Return [X, Y] of the center of cell containing provided text 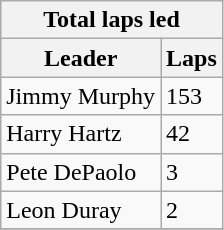
42 [191, 134]
Total laps led [112, 20]
2 [191, 210]
Pete DePaolo [81, 172]
3 [191, 172]
Leader [81, 58]
153 [191, 96]
Jimmy Murphy [81, 96]
Laps [191, 58]
Harry Hartz [81, 134]
Leon Duray [81, 210]
